Pinpoint the cell where the given text exists, returning its (x, y) midpoint coordinate. 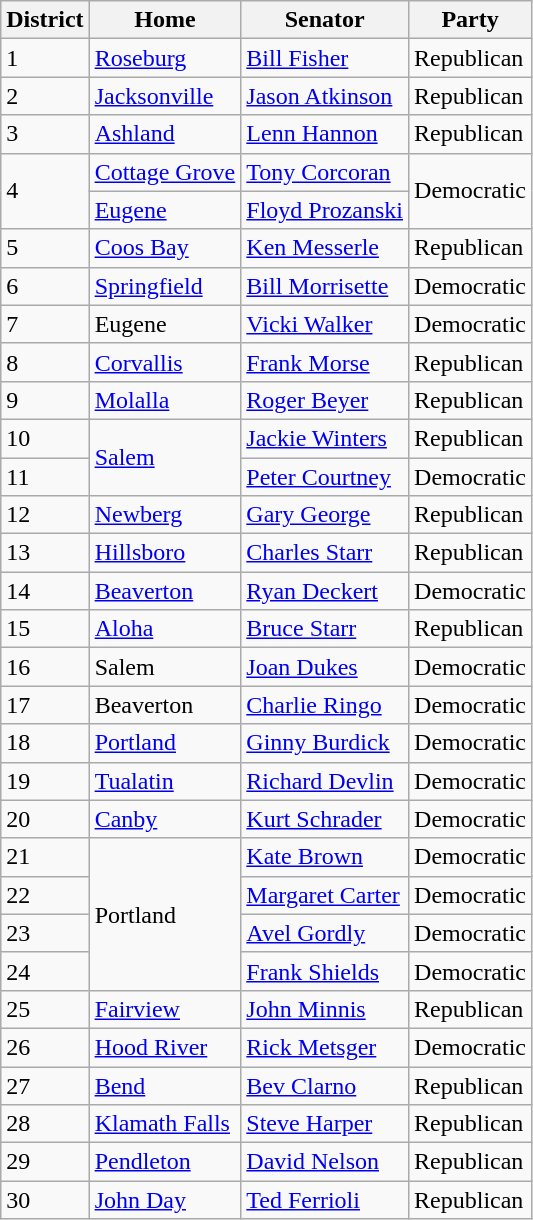
25 (45, 1009)
John Minnis (325, 1009)
Steve Harper (325, 1124)
Bill Morrisette (325, 286)
Richard Devlin (325, 781)
Coos Bay (165, 248)
2 (45, 96)
18 (45, 743)
Corvallis (165, 362)
Springfield (165, 286)
Home (165, 20)
Gary George (325, 515)
Rick Metsger (325, 1047)
Bill Fisher (325, 58)
Ken Messerle (325, 248)
8 (45, 362)
Fairview (165, 1009)
3 (45, 134)
Tualatin (165, 781)
Kate Brown (325, 857)
Senator (325, 20)
29 (45, 1162)
28 (45, 1124)
Peter Courtney (325, 477)
5 (45, 248)
Ted Ferrioli (325, 1200)
6 (45, 286)
Joan Dukes (325, 667)
Newberg (165, 515)
12 (45, 515)
Margaret Carter (325, 895)
Pendleton (165, 1162)
4 (45, 191)
Floyd Prozanski (325, 210)
John Day (165, 1200)
10 (45, 438)
Lenn Hannon (325, 134)
Ginny Burdick (325, 743)
27 (45, 1085)
Bruce Starr (325, 629)
22 (45, 895)
David Nelson (325, 1162)
Roger Beyer (325, 400)
Molalla (165, 400)
23 (45, 933)
7 (45, 324)
Jacksonville (165, 96)
Vicki Walker (325, 324)
Party (470, 20)
19 (45, 781)
Roseburg (165, 58)
16 (45, 667)
Aloha (165, 629)
Klamath Falls (165, 1124)
17 (45, 705)
Ryan Deckert (325, 591)
Hood River (165, 1047)
Ashland (165, 134)
20 (45, 819)
14 (45, 591)
Charlie Ringo (325, 705)
21 (45, 857)
1 (45, 58)
30 (45, 1200)
Charles Starr (325, 553)
15 (45, 629)
District (45, 20)
Bend (165, 1085)
Jason Atkinson (325, 96)
Bev Clarno (325, 1085)
Hillsboro (165, 553)
Canby (165, 819)
Cottage Grove (165, 172)
Jackie Winters (325, 438)
13 (45, 553)
26 (45, 1047)
11 (45, 477)
24 (45, 971)
Frank Shields (325, 971)
Avel Gordly (325, 933)
Tony Corcoran (325, 172)
Kurt Schrader (325, 819)
Frank Morse (325, 362)
9 (45, 400)
